Return the [x, y] coordinate for the center point of the cell that contains the specified text.  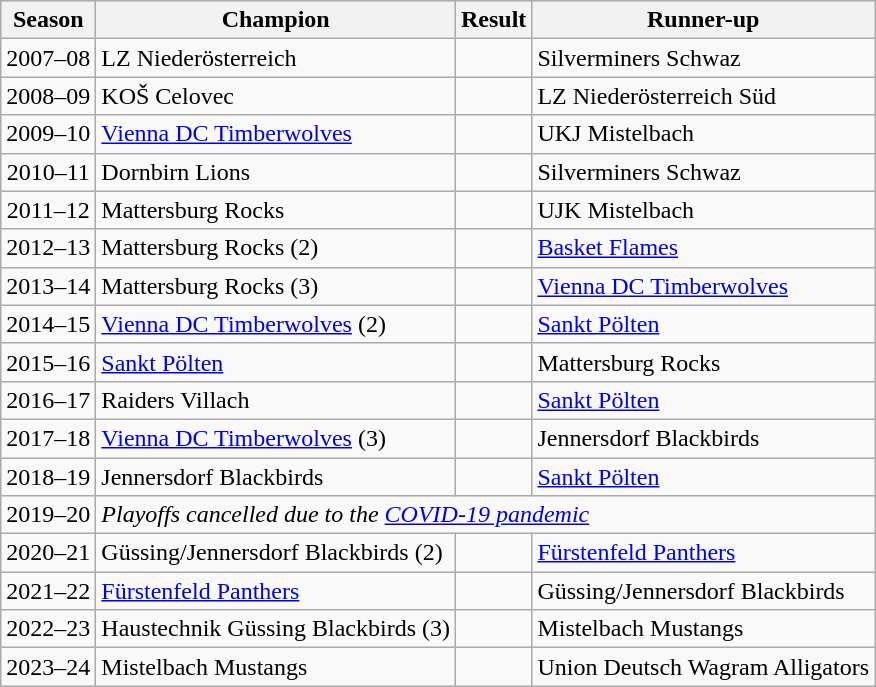
Vienna DC Timberwolves (3) [276, 438]
2017–18 [48, 438]
Dornbirn Lions [276, 172]
2011–12 [48, 210]
Playoffs cancelled due to the COVID-19 pandemic [486, 515]
Güssing/Jennersdorf Blackbirds (2) [276, 553]
Haustechnik Güssing Blackbirds (3) [276, 629]
LZ Niederösterreich Süd [704, 96]
2018–19 [48, 477]
2019–20 [48, 515]
2022–23 [48, 629]
LZ Niederösterreich [276, 58]
Result [493, 20]
2012–13 [48, 248]
Raiders Villach [276, 400]
2009–10 [48, 134]
2013–14 [48, 286]
Mattersburg Rocks (2) [276, 248]
2016–17 [48, 400]
Güssing/Jennersdorf Blackbirds [704, 591]
Champion [276, 20]
2021–22 [48, 591]
Runner-up [704, 20]
UKJ Mistelbach [704, 134]
Union Deutsch Wagram Alligators [704, 667]
Vienna DC Timberwolves (2) [276, 324]
Basket Flames [704, 248]
2008–09 [48, 96]
2010–11 [48, 172]
2014–15 [48, 324]
KOŠ Celovec [276, 96]
UJK Mistelbach [704, 210]
Mattersburg Rocks (3) [276, 286]
2020–21 [48, 553]
2007–08 [48, 58]
Season [48, 20]
2023–24 [48, 667]
2015–16 [48, 362]
